Capture the cell that displays the provided text and extract its [X, Y] central coordinate. 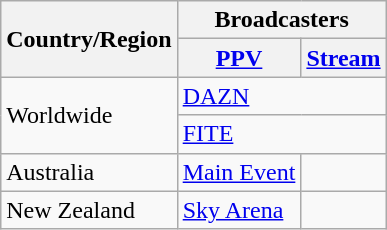
Stream [344, 58]
FITE [282, 134]
Sky Arena [239, 210]
Broadcasters [282, 20]
Country/Region [89, 39]
Australia [89, 172]
Worldwide [89, 115]
PPV [239, 58]
DAZN [282, 96]
New Zealand [89, 210]
Main Event [239, 172]
